Return [X, Y] of the center of cell containing provided text 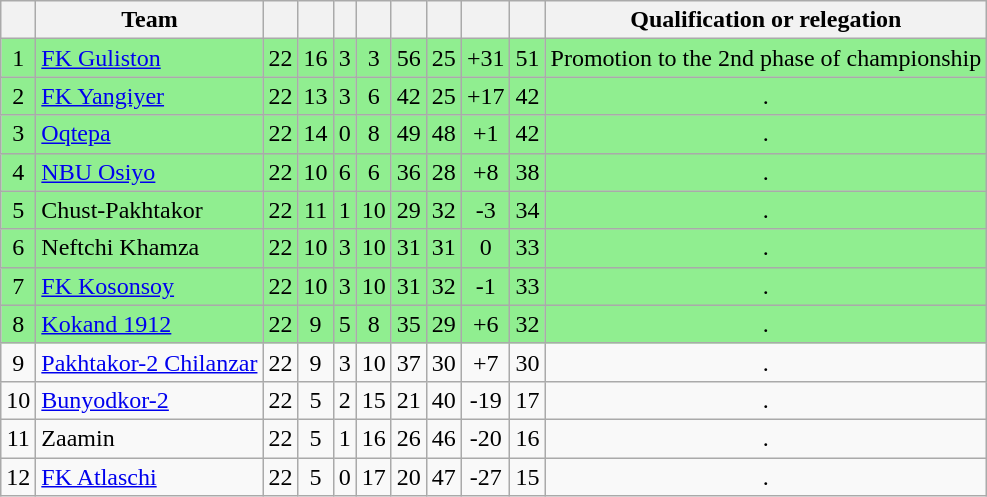
20 [408, 477]
+31 [486, 58]
FK Guliston [150, 58]
34 [528, 210]
+6 [486, 324]
46 [444, 438]
-3 [486, 210]
49 [408, 134]
48 [444, 134]
13 [316, 96]
35 [408, 324]
+8 [486, 172]
36 [408, 172]
28 [444, 172]
Promotion to the 2nd phase of championship [766, 58]
+1 [486, 134]
Qualification or relegation [766, 20]
Pakhtakor-2 Chilanzar [150, 362]
14 [316, 134]
Team [150, 20]
37 [408, 362]
26 [408, 438]
38 [528, 172]
Oqtepa [150, 134]
NBU Osiyo [150, 172]
-19 [486, 400]
FK Kosonsoy [150, 286]
Bunyodkor-2 [150, 400]
51 [528, 58]
12 [18, 477]
40 [444, 400]
21 [408, 400]
7 [18, 286]
Chust-Pakhtakor [150, 210]
-1 [486, 286]
Kokand 1912 [150, 324]
47 [444, 477]
Zaamin [150, 438]
-27 [486, 477]
56 [408, 58]
Neftchi Khamza [150, 248]
+7 [486, 362]
-20 [486, 438]
4 [18, 172]
FK Atlaschi [150, 477]
+17 [486, 96]
FK Yangiyer [150, 96]
